Detect which cell encompasses the target text, then output its [X, Y] center coordinate. 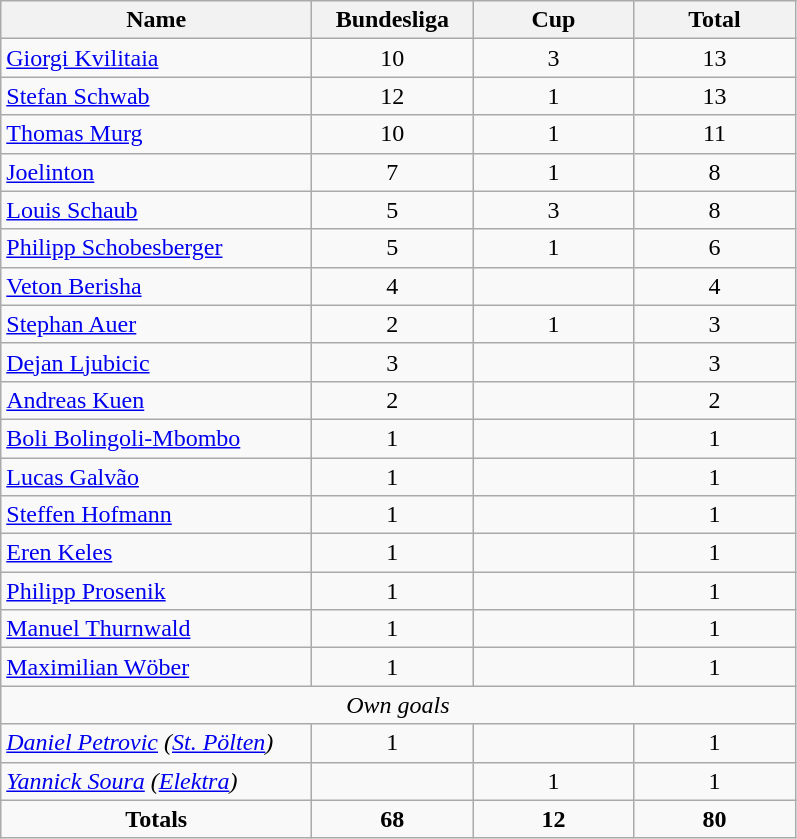
Eren Keles [156, 553]
Joelinton [156, 172]
Veton Berisha [156, 286]
68 [392, 819]
Philipp Prosenik [156, 591]
Manuel Thurnwald [156, 629]
Philipp Schobesberger [156, 248]
11 [714, 134]
Maximilian Wöber [156, 667]
7 [392, 172]
80 [714, 819]
Bundesliga [392, 20]
Yannick Soura (Elektra) [156, 781]
Totals [156, 819]
Stephan Auer [156, 324]
Dejan Ljubicic [156, 362]
Andreas Kuen [156, 400]
Own goals [398, 705]
Name [156, 20]
Thomas Murg [156, 134]
Stefan Schwab [156, 96]
Daniel Petrovic (St. Pölten) [156, 743]
Cup [554, 20]
6 [714, 248]
Lucas Galvão [156, 477]
Boli Bolingoli-Mbombo [156, 438]
Total [714, 20]
Louis Schaub [156, 210]
Giorgi Kvilitaia [156, 58]
Steffen Hofmann [156, 515]
